Locate the cell with the specified text and output its [x, y] center coordinate. 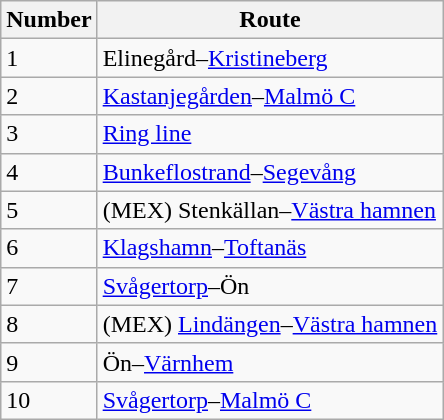
3 [49, 134]
4 [49, 172]
7 [49, 286]
1 [49, 58]
Svågertorp–Ön [270, 286]
6 [49, 248]
9 [49, 362]
Elinegård–Kristineberg [270, 58]
Ön–Värnhem [270, 362]
Klagshamn–Toftanäs [270, 248]
Bunkeflostrand–Segevång [270, 172]
Ring line [270, 134]
Number [49, 20]
Route [270, 20]
10 [49, 400]
8 [49, 324]
(MEX) Lindängen–Västra hamnen [270, 324]
(MEX) Stenkällan–Västra hamnen [270, 210]
Kastanjegården–Malmö C [270, 96]
Svågertorp–Malmö C [270, 400]
5 [49, 210]
2 [49, 96]
